Locate the cell with the specified text and output its (X, Y) center coordinate. 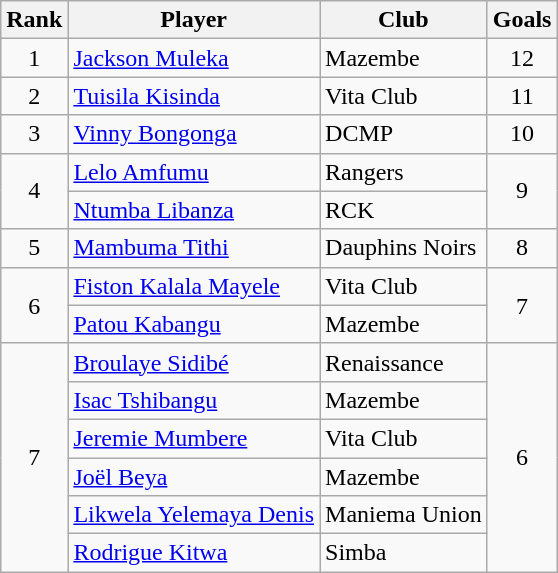
Jeremie Mumbere (194, 438)
Tuisila Kisinda (194, 96)
Likwela Yelemaya Denis (194, 515)
Rangers (404, 172)
Renaissance (404, 362)
Club (404, 20)
Vinny Bongonga (194, 134)
Rank (34, 20)
Simba (404, 553)
Broulaye Sidibé (194, 362)
Jackson Muleka (194, 58)
12 (522, 58)
Mambuma Tithi (194, 248)
11 (522, 96)
2 (34, 96)
Joël Beya (194, 477)
Maniema Union (404, 515)
8 (522, 248)
Isac Tshibangu (194, 400)
Goals (522, 20)
1 (34, 58)
RCK (404, 210)
Rodrigue Kitwa (194, 553)
Ntumba Libanza (194, 210)
Fiston Kalala Mayele (194, 286)
Dauphins Noirs (404, 248)
Lelo Amfumu (194, 172)
10 (522, 134)
Patou Kabangu (194, 324)
3 (34, 134)
5 (34, 248)
9 (522, 191)
Player (194, 20)
DCMP (404, 134)
4 (34, 191)
